From the cell containing the given text, extract its center point as [X, Y] coordinate. 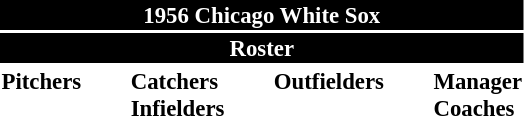
1956 Chicago White Sox [262, 15]
Roster [262, 48]
